Scan for the cell matching the given text and deliver its (X, Y) coordinate at center. 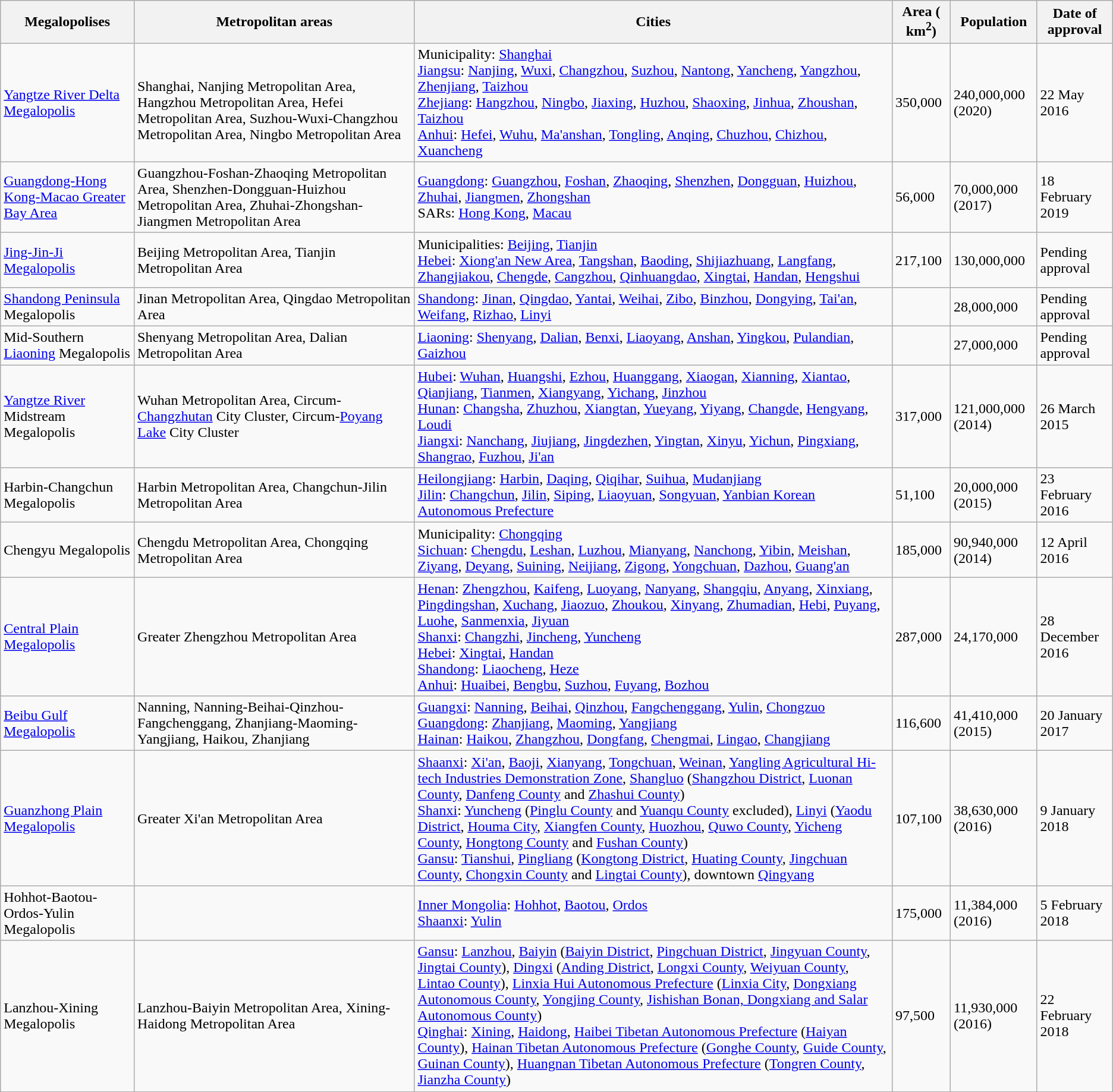
Jing-Jin-Ji Megalopolis (68, 260)
Yangtze River Midstream Megalopolis (68, 416)
22 May 2016 (1075, 102)
240,000,000 (2020) (993, 102)
Inner Mongolia: Hohhot, Baotou, OrdosShaanxi: Yulin (653, 913)
Beijing Metropolitan Area, Tianjin Metropolitan Area (275, 260)
20 January 2017 (1075, 723)
5 February 2018 (1075, 913)
22 February 2018 (1075, 1016)
Wuhan Metropolitan Area, Circum-Changzhutan City Cluster, Circum-Poyang Lake City Cluster (275, 416)
20,000,000 (2015) (993, 495)
28 December 2016 (1075, 637)
Lanzhou-Baiyin Metropolitan Area, Xining-Haidong Metropolitan Area (275, 1016)
287,000 (921, 637)
18 February 2019 (1075, 197)
130,000,000 (993, 260)
Harbin Metropolitan Area, Changchun-Jilin Metropolitan Area (275, 495)
Shandong Peninsula Megalopolis (68, 307)
350,000 (921, 102)
Heilongjiang: Harbin, Daqing, Qiqihar, Suihua, MudanjiangJilin: Changchun, Jilin, Siping, Liaoyuan, Songyuan, Yanbian Korean Autonomous Prefecture (653, 495)
90,940,000 (2014) (993, 550)
317,000 (921, 416)
70,000,000 (2017) (993, 197)
26 March 2015 (1075, 416)
Hohhot-Baotou-Ordos-Yulin Megalopolis (68, 913)
97,500 (921, 1016)
Megalopolises (68, 22)
Area ( km2) (921, 22)
Guangzhou-Foshan-Zhaoqing Metropolitan Area, Shenzhen-Dongguan-Huizhou Metropolitan Area, Zhuhai-Zhongshan-Jiangmen Metropolitan Area (275, 197)
217,100 (921, 260)
9 January 2018 (1075, 818)
Guangdong: Guangzhou, Foshan, Zhaoqing, Shenzhen, Dongguan, Huizhou, Zhuhai, Jiangmen, ZhongshanSARs: Hong Kong, Macau (653, 197)
38,630,000 (2016) (993, 818)
56,000 (921, 197)
27,000,000 (993, 346)
Greater Xi'an Metropolitan Area (275, 818)
Nanning, Nanning-Beihai-Qinzhou-Fangchenggang, Zhanjiang-Maoming-Yangjiang, Haikou, Zhanjiang (275, 723)
11,384,000 (2016) (993, 913)
Cities (653, 22)
Chengyu Megalopolis (68, 550)
185,000 (921, 550)
Yangtze River Delta Megalopolis (68, 102)
Mid-Southern Liaoning Megalopolis (68, 346)
107,100 (921, 818)
Lanzhou-Xining Megalopolis (68, 1016)
Greater Zhengzhou Metropolitan Area (275, 637)
Population (993, 22)
Harbin-Changchun Megalopolis (68, 495)
28,000,000 (993, 307)
116,600 (921, 723)
Central Plain Megalopolis (68, 637)
Chengdu Metropolitan Area, Chongqing Metropolitan Area (275, 550)
12 April 2016 (1075, 550)
121,000,000 (2014) (993, 416)
Jinan Metropolitan Area, Qingdao Metropolitan Area (275, 307)
175,000 (921, 913)
41,410,000 (2015) (993, 723)
Guangdong-Hong Kong-Macao Greater Bay Area (68, 197)
51,100 (921, 495)
23 February 2016 (1075, 495)
Date of approval (1075, 22)
Shenyang Metropolitan Area, Dalian Metropolitan Area (275, 346)
Beibu Gulf Megalopolis (68, 723)
Guanzhong Plain Megalopolis (68, 818)
11,930,000 (2016) (993, 1016)
Metropolitan areas (275, 22)
24,170,000 (993, 637)
Shandong: Jinan, Qingdao, Yantai, Weihai, Zibo, Binzhou, Dongying, Tai'an, Weifang, Rizhao, Linyi (653, 307)
Liaoning: Shenyang, Dalian, Benxi, Liaoyang, Anshan, Yingkou, Pulandian, Gaizhou (653, 346)
